Identify which cell holds the provided text, then report its [x, y] central coordinate. 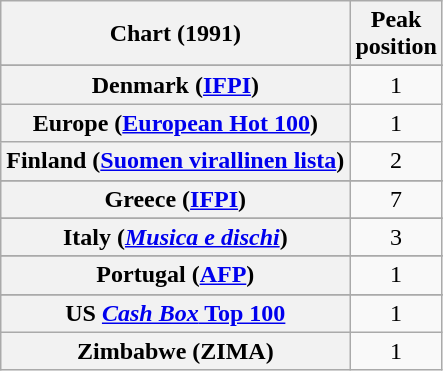
US Cash Box Top 100 [176, 313]
Europe (European Hot 100) [176, 123]
Denmark (IFPI) [176, 85]
2 [396, 161]
Peakposition [396, 34]
Finland (Suomen virallinen lista) [176, 161]
Portugal (AFP) [176, 275]
7 [396, 199]
Chart (1991) [176, 34]
Greece (IFPI) [176, 199]
Zimbabwe (ZIMA) [176, 351]
3 [396, 237]
Italy (Musica e dischi) [176, 237]
